Pinpoint the cell where the given text exists, returning its (x, y) midpoint coordinate. 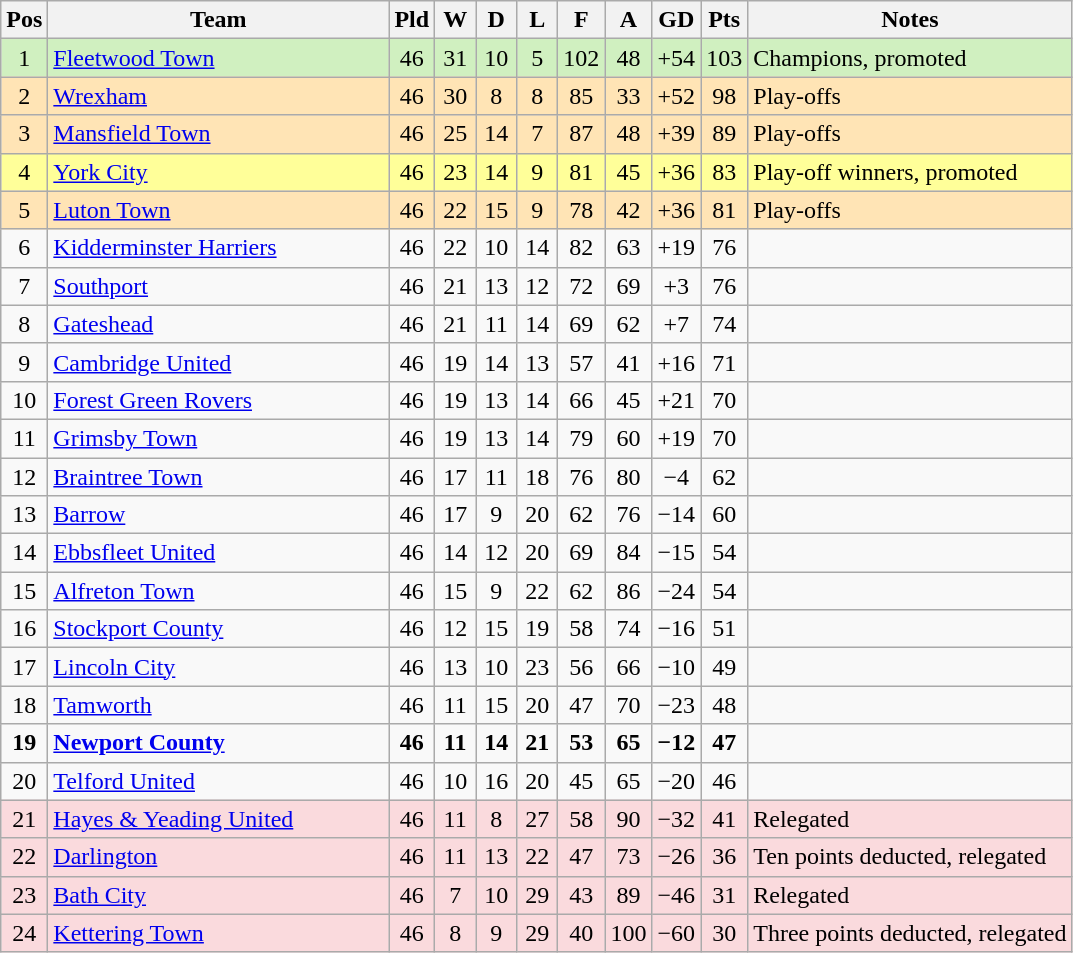
36 (724, 857)
−10 (676, 667)
−24 (676, 591)
83 (724, 172)
F (582, 20)
103 (724, 58)
Grimsby Town (218, 438)
53 (582, 743)
−46 (676, 895)
+39 (676, 134)
−4 (676, 477)
−14 (676, 515)
Lincoln City (218, 667)
42 (628, 210)
24 (24, 933)
GD (676, 20)
Bath City (218, 895)
Gateshead (218, 324)
84 (628, 553)
Luton Town (218, 210)
3 (24, 134)
6 (24, 248)
+54 (676, 58)
A (628, 20)
Stockport County (218, 629)
+21 (676, 400)
43 (582, 895)
−16 (676, 629)
Forest Green Rovers (218, 400)
Tamworth (218, 705)
40 (582, 933)
+3 (676, 286)
49 (724, 667)
Hayes & Yeading United (218, 819)
78 (582, 210)
79 (582, 438)
Braintree Town (218, 477)
Barrow (218, 515)
27 (538, 819)
L (538, 20)
73 (628, 857)
Ebbsfleet United (218, 553)
87 (582, 134)
Pts (724, 20)
Fleetwood Town (218, 58)
Champions, promoted (910, 58)
Southport (218, 286)
Pos (24, 20)
+7 (676, 324)
33 (628, 96)
102 (582, 58)
Pld (412, 20)
Wrexham (218, 96)
Darlington (218, 857)
York City (218, 172)
−26 (676, 857)
+52 (676, 96)
90 (628, 819)
Kidderminster Harriers (218, 248)
80 (628, 477)
Mansfield Town (218, 134)
−12 (676, 743)
85 (582, 96)
Team (218, 20)
−20 (676, 781)
82 (582, 248)
72 (582, 286)
57 (582, 362)
−60 (676, 933)
2 (24, 96)
4 (24, 172)
71 (724, 362)
51 (724, 629)
D (496, 20)
−15 (676, 553)
Cambridge United (218, 362)
100 (628, 933)
25 (456, 134)
Play-off winners, promoted (910, 172)
Alfreton Town (218, 591)
−23 (676, 705)
63 (628, 248)
56 (582, 667)
+16 (676, 362)
W (456, 20)
Telford United (218, 781)
1 (24, 58)
86 (628, 591)
Ten points deducted, relegated (910, 857)
Notes (910, 20)
−32 (676, 819)
Newport County (218, 743)
Three points deducted, relegated (910, 933)
Kettering Town (218, 933)
98 (724, 96)
